For the text-containing cell, return its midpoint in (x, y) coordinate format. 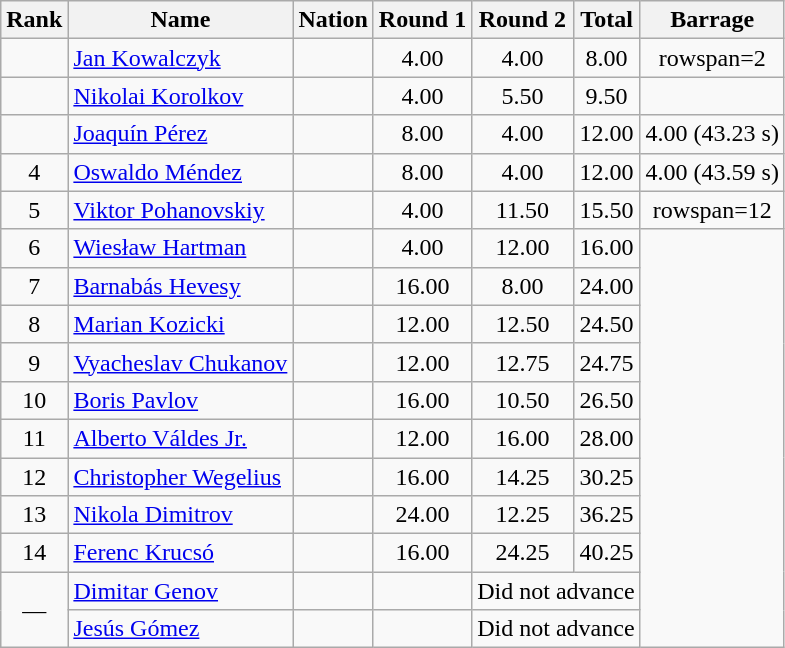
Rank (34, 20)
rowspan=2 (712, 58)
8 (34, 324)
Christopher Wegelius (180, 477)
Boris Pavlov (180, 400)
Nation (333, 20)
Barnabás Hevesy (180, 286)
12.25 (522, 515)
10.50 (522, 400)
4.00 (43.59 s) (712, 172)
Dimitar Genov (180, 591)
30.25 (606, 477)
10 (34, 400)
— (34, 610)
Name (180, 20)
Alberto Váldes Jr. (180, 438)
Nikola Dimitrov (180, 515)
Vyacheslav Chukanov (180, 362)
Wiesław Hartman (180, 248)
24.75 (606, 362)
rowspan=12 (712, 210)
Ferenc Krucsó (180, 553)
Round 2 (522, 20)
36.25 (606, 515)
Nikolai Korolkov (180, 96)
4 (34, 172)
Total (606, 20)
24.50 (606, 324)
Joaquín Pérez (180, 134)
40.25 (606, 553)
6 (34, 248)
Jan Kowalczyk (180, 58)
9.50 (606, 96)
5.50 (522, 96)
15.50 (606, 210)
Viktor Pohanovskiy (180, 210)
12.75 (522, 362)
13 (34, 515)
Jesús Gómez (180, 629)
7 (34, 286)
14.25 (522, 477)
12.50 (522, 324)
11 (34, 438)
24.25 (522, 553)
4.00 (43.23 s) (712, 134)
9 (34, 362)
Marian Kozicki (180, 324)
14 (34, 553)
Oswaldo Méndez (180, 172)
26.50 (606, 400)
Round 1 (422, 20)
5 (34, 210)
Barrage (712, 20)
28.00 (606, 438)
11.50 (522, 210)
12 (34, 477)
